Search for the cell housing the specified text and yield its (X, Y) center coordinate. 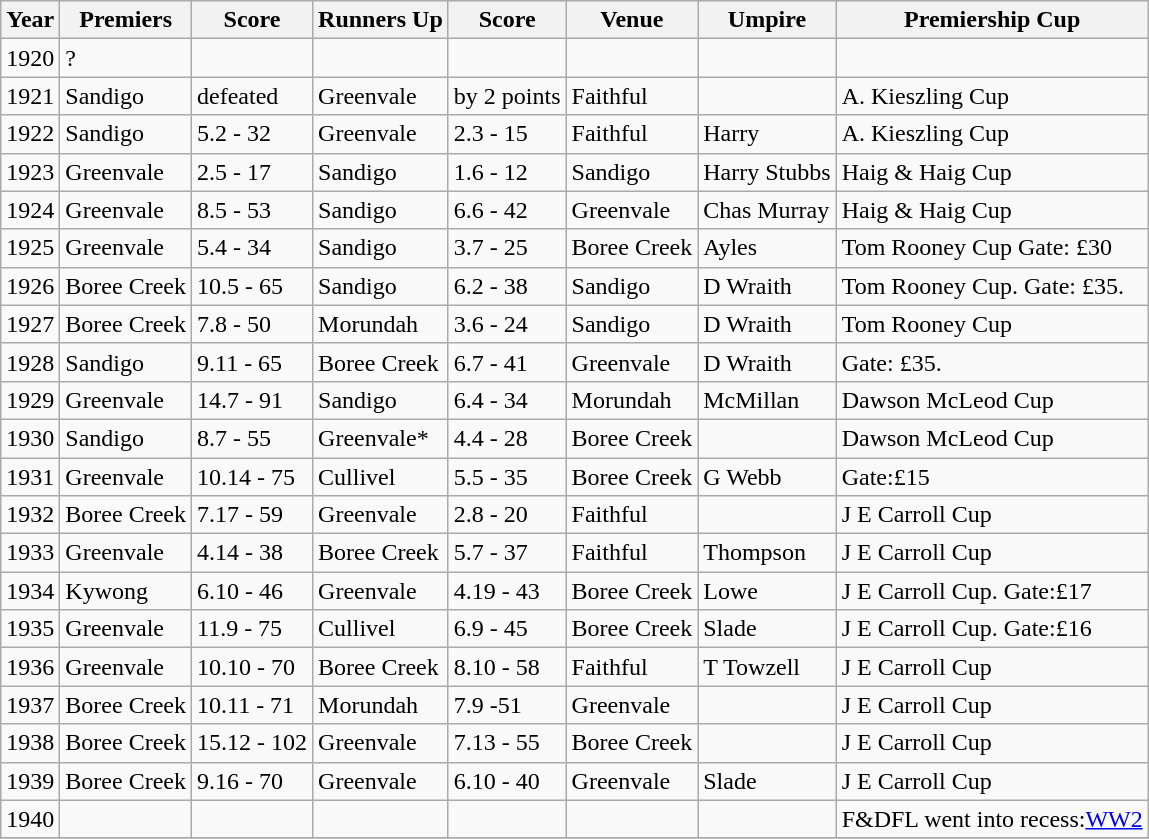
1922 (30, 134)
7.8 - 50 (252, 324)
9.16 - 70 (252, 781)
5.7 - 37 (507, 553)
1931 (30, 477)
4.4 - 28 (507, 438)
Harry Stubbs (767, 172)
1938 (30, 743)
Umpire (767, 20)
J E Carroll Cup. Gate:£17 (992, 591)
defeated (252, 96)
Thompson (767, 553)
1920 (30, 58)
1929 (30, 400)
1923 (30, 172)
by 2 points (507, 96)
? (126, 58)
2.5 - 17 (252, 172)
15.12 - 102 (252, 743)
1928 (30, 362)
7.9 -51 (507, 705)
6.4 - 34 (507, 400)
6.6 - 42 (507, 210)
1925 (30, 248)
McMillan (767, 400)
1927 (30, 324)
1924 (30, 210)
Premiership Cup (992, 20)
Year (30, 20)
5.2 - 32 (252, 134)
6.10 - 46 (252, 591)
10.11 - 71 (252, 705)
F&DFL went into recess:WW2 (992, 819)
6.2 - 38 (507, 286)
1939 (30, 781)
Tom Rooney Cup (992, 324)
1930 (30, 438)
2.8 - 20 (507, 515)
3.7 - 25 (507, 248)
Harry (767, 134)
Lowe (767, 591)
G Webb (767, 477)
Kywong (126, 591)
Runners Up (381, 20)
10.14 - 75 (252, 477)
8.5 - 53 (252, 210)
5.5 - 35 (507, 477)
5.4 - 34 (252, 248)
T Towzell (767, 667)
1921 (30, 96)
6.7 - 41 (507, 362)
1936 (30, 667)
10.5 - 65 (252, 286)
7.17 - 59 (252, 515)
Ayles (767, 248)
1926 (30, 286)
4.14 - 38 (252, 553)
6.9 - 45 (507, 629)
1940 (30, 819)
1932 (30, 515)
9.11 - 65 (252, 362)
Chas Murray (767, 210)
1937 (30, 705)
Premiers (126, 20)
10.10 - 70 (252, 667)
1.6 - 12 (507, 172)
8.7 - 55 (252, 438)
J E Carroll Cup. Gate:£16 (992, 629)
Gate:£15 (992, 477)
Tom Rooney Cup. Gate: £35. (992, 286)
Greenvale* (381, 438)
1934 (30, 591)
11.9 - 75 (252, 629)
Venue (632, 20)
1933 (30, 553)
7.13 - 55 (507, 743)
8.10 - 58 (507, 667)
14.7 - 91 (252, 400)
Tom Rooney Cup Gate: £30 (992, 248)
6.10 - 40 (507, 781)
Gate: £35. (992, 362)
2.3 - 15 (507, 134)
4.19 - 43 (507, 591)
3.6 - 24 (507, 324)
1935 (30, 629)
